Scan for the cell matching the given text and deliver its [X, Y] coordinate at center. 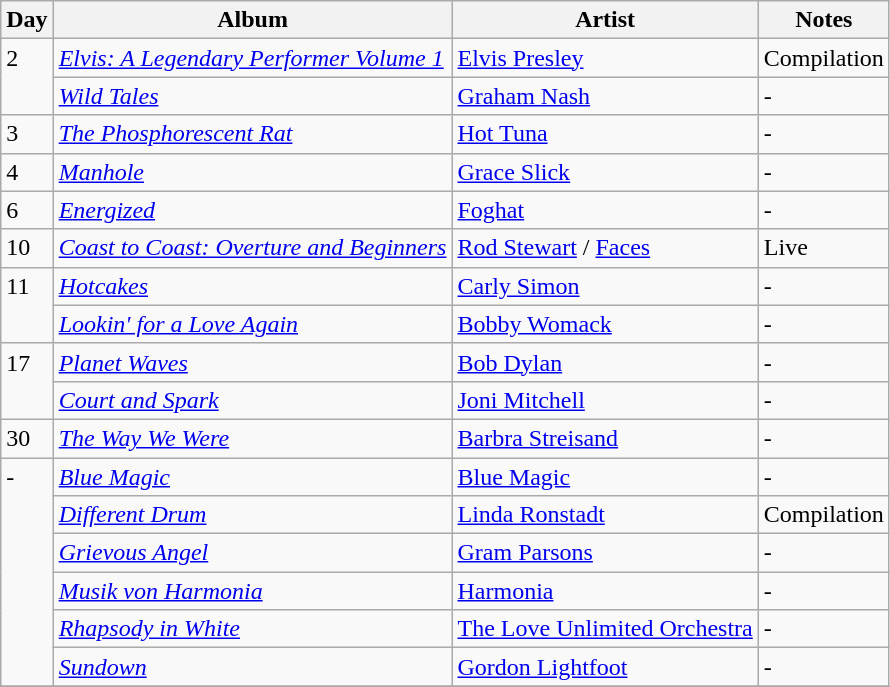
The Way We Were [252, 438]
Elvis Presley [605, 58]
17 [27, 381]
Musik von Harmonia [252, 591]
Live [824, 248]
6 [27, 210]
Wild Tales [252, 96]
Linda Ronstadt [605, 515]
3 [27, 134]
Album [252, 20]
Artist [605, 20]
Gordon Lightfoot [605, 667]
Barbra Streisand [605, 438]
Rod Stewart / Faces [605, 248]
Sundown [252, 667]
30 [27, 438]
Harmonia [605, 591]
Foghat [605, 210]
Grievous Angel [252, 553]
Carly Simon [605, 286]
Manhole [252, 172]
11 [27, 305]
Elvis: A Legendary Performer Volume 1 [252, 58]
The Phosphorescent Rat [252, 134]
Coast to Coast: Overture and Beginners [252, 248]
Different Drum [252, 515]
10 [27, 248]
The Love Unlimited Orchestra [605, 629]
Planet Waves [252, 362]
Notes [824, 20]
Energized [252, 210]
Lookin' for a Love Again [252, 324]
Court and Spark [252, 400]
Rhapsody in White [252, 629]
Graham Nash [605, 96]
Hot Tuna [605, 134]
Joni Mitchell [605, 400]
Bob Dylan [605, 362]
2 [27, 77]
Gram Parsons [605, 553]
Grace Slick [605, 172]
4 [27, 172]
Hotcakes [252, 286]
Bobby Womack [605, 324]
Day [27, 20]
